Scan for the cell matching the given text and deliver its (X, Y) coordinate at center. 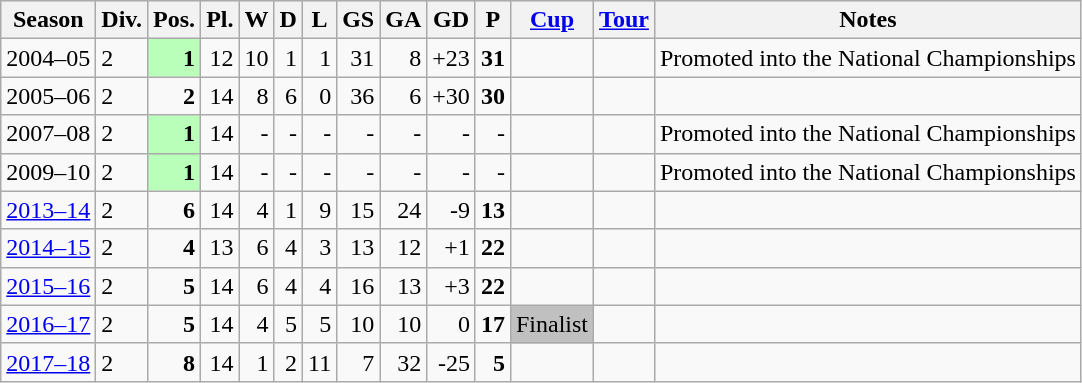
D (288, 20)
2014–15 (48, 248)
Pos. (174, 20)
GD (452, 20)
24 (404, 210)
Finalist (552, 324)
Notes (868, 20)
+30 (452, 96)
3 (319, 248)
GS (358, 20)
2013–14 (48, 210)
-9 (452, 210)
17 (492, 324)
GA (404, 20)
2016–17 (48, 324)
2015–16 (48, 286)
2009–10 (48, 172)
9 (319, 210)
P (492, 20)
30 (492, 96)
2005–06 (48, 96)
Div. (122, 20)
2007–08 (48, 134)
-25 (452, 362)
Cup (552, 20)
2004–05 (48, 58)
W (256, 20)
32 (404, 362)
Tour (624, 20)
16 (358, 286)
+23 (452, 58)
15 (358, 210)
Season (48, 20)
11 (319, 362)
2017–18 (48, 362)
7 (358, 362)
36 (358, 96)
Pl. (220, 20)
+3 (452, 286)
+1 (452, 248)
L (319, 20)
